From the cell containing the given text, extract its center point as (x, y) coordinate. 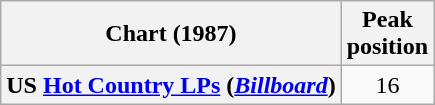
Chart (1987) (171, 34)
Peakposition (387, 34)
US Hot Country LPs (Billboard) (171, 85)
16 (387, 85)
